For the text-containing cell, return its midpoint in [X, Y] coordinate format. 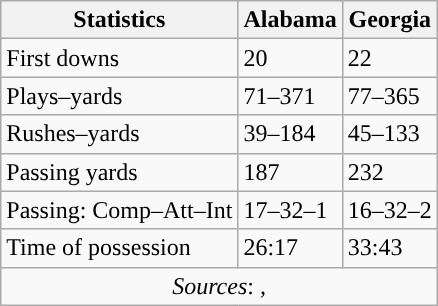
187 [290, 172]
16–32–2 [390, 210]
77–365 [390, 96]
Time of possession [120, 248]
Sources: , [220, 286]
33:43 [390, 248]
Georgia [390, 20]
26:17 [290, 248]
Statistics [120, 20]
17–32–1 [290, 210]
Plays–yards [120, 96]
39–184 [290, 134]
Rushes–yards [120, 134]
First downs [120, 58]
Alabama [290, 20]
71–371 [290, 96]
45–133 [390, 134]
20 [290, 58]
232 [390, 172]
Passing yards [120, 172]
Passing: Comp–Att–Int [120, 210]
22 [390, 58]
